Return [x, y] of the center of cell containing provided text 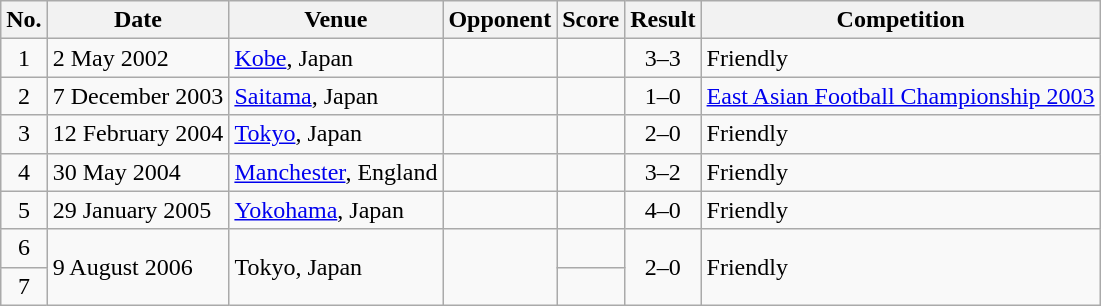
4 [24, 172]
Venue [336, 20]
12 February 2004 [138, 134]
Result [663, 20]
East Asian Football Championship 2003 [900, 96]
30 May 2004 [138, 172]
Score [591, 20]
Manchester, England [336, 172]
6 [24, 248]
Date [138, 20]
2 [24, 96]
1–0 [663, 96]
Competition [900, 20]
7 December 2003 [138, 96]
3 [24, 134]
4–0 [663, 210]
3–2 [663, 172]
1 [24, 58]
Kobe, Japan [336, 58]
3–3 [663, 58]
9 August 2006 [138, 267]
2 May 2002 [138, 58]
5 [24, 210]
No. [24, 20]
29 January 2005 [138, 210]
Opponent [500, 20]
Saitama, Japan [336, 96]
Yokohama, Japan [336, 210]
7 [24, 286]
